Extract the [X, Y] coordinate from the center of the cell holding the provided text.  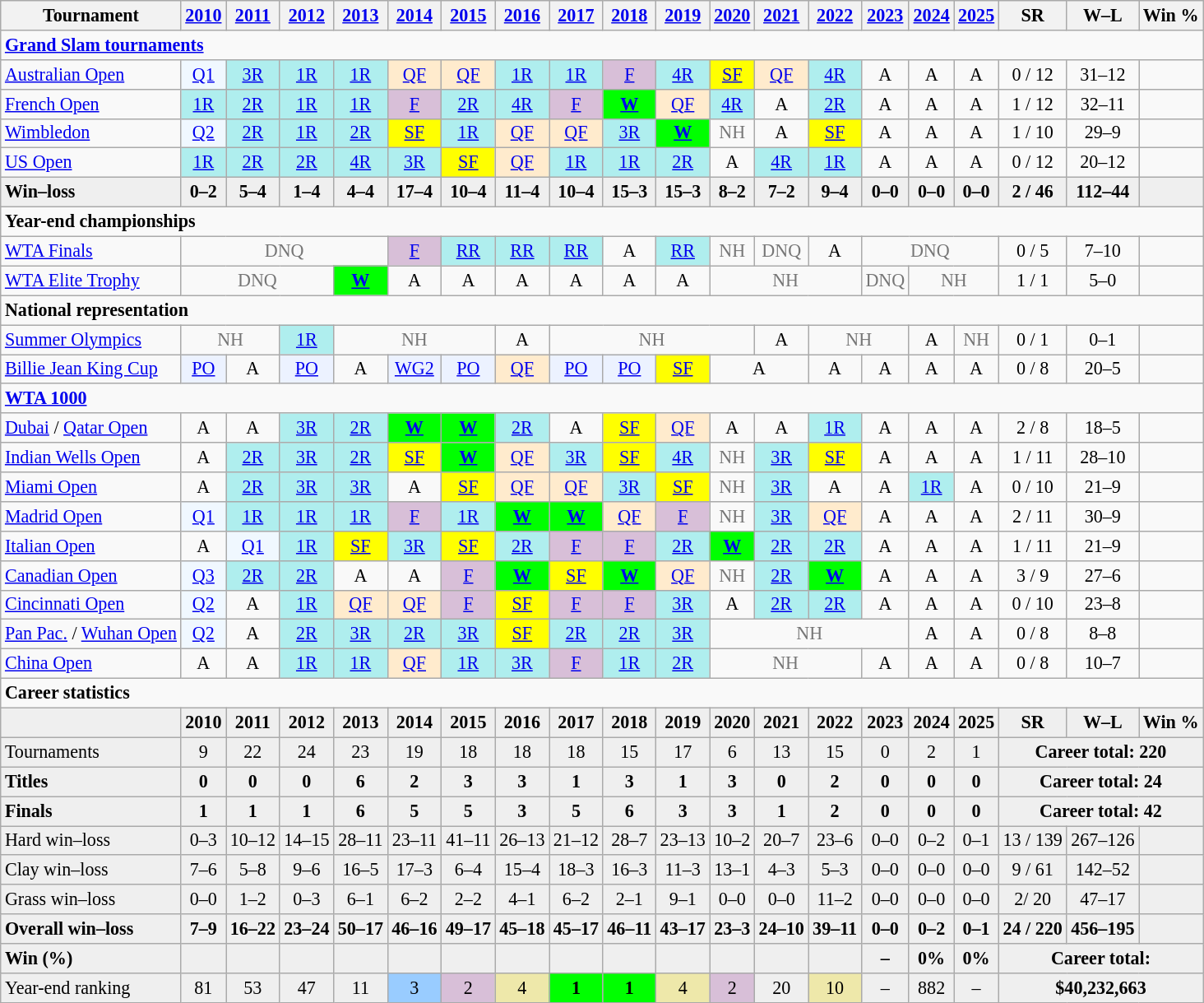
267–126 [1103, 840]
10–12 [253, 840]
8–8 [1103, 634]
Miami Open [90, 486]
7–2 [781, 192]
Year-end championships [602, 221]
16–22 [253, 929]
17–3 [414, 870]
7–6 [203, 870]
1 / 10 [1033, 133]
Italian Open [90, 546]
21–12 [577, 840]
10 [835, 987]
Year-end ranking [90, 987]
20 [781, 987]
6–1 [361, 899]
23–6 [835, 840]
0 / 5 [1033, 251]
US Open [90, 163]
53 [253, 987]
81 [203, 987]
28–11 [361, 840]
3 / 9 [1033, 575]
Canadian Open [90, 575]
WG2 [414, 369]
Clay win–loss [90, 870]
1 / 12 [1033, 104]
Titles [90, 782]
9–4 [835, 192]
10–7 [1103, 663]
Win–loss [90, 192]
Tournament [90, 15]
Dubai / Qatar Open [90, 428]
23–3 [732, 929]
11–4 [522, 192]
9–6 [307, 870]
26–13 [522, 840]
11–3 [683, 870]
28–7 [629, 840]
23–24 [307, 929]
17–4 [414, 192]
5–8 [253, 870]
National representation [602, 310]
46–11 [629, 929]
7–9 [203, 929]
Cincinnati Open [90, 605]
24–10 [781, 929]
Grand Slam tournaments [602, 44]
Hard win–loss [90, 840]
Indian Wells Open [90, 457]
2 / 11 [1033, 516]
10–2 [732, 840]
7–10 [1103, 251]
2–1 [629, 899]
27–6 [1103, 575]
24 [307, 752]
0 / 1 [1033, 339]
WTA Elite Trophy [90, 281]
142–52 [1103, 870]
WTA Finals [90, 251]
18–3 [577, 870]
50–17 [361, 929]
2/ 20 [1033, 899]
15–4 [522, 870]
Overall win–loss [90, 929]
23–8 [1103, 605]
13 [781, 752]
32–11 [1103, 104]
43–17 [683, 929]
China Open [90, 663]
47–17 [1103, 899]
Career total: 42 [1100, 810]
French Open [90, 104]
$40,232,663 [1100, 987]
13–1 [732, 870]
6–4 [469, 870]
11 [361, 987]
49–17 [469, 929]
23 [361, 752]
2 / 8 [1033, 428]
456–195 [1103, 929]
WTA 1000 [602, 398]
882 [931, 987]
23–13 [683, 840]
17 [683, 752]
1–4 [307, 192]
41–11 [469, 840]
23–11 [414, 840]
2 / 46 [1033, 192]
Career total: 24 [1100, 782]
16–5 [361, 870]
Australian Open [90, 74]
46–16 [414, 929]
Career total: [1100, 958]
112–44 [1103, 192]
20–12 [1103, 163]
4–4 [361, 192]
1 / 1 [1033, 281]
9 [203, 752]
11–2 [835, 899]
8–2 [732, 192]
2–2 [469, 899]
Finals [90, 810]
31–12 [1103, 74]
Wimbledon [90, 133]
5–0 [1103, 281]
9–1 [683, 899]
Q3 [203, 575]
Billie Jean King Cup [90, 369]
45–17 [577, 929]
Pan Pac. / Wuhan Open [90, 634]
4–3 [781, 870]
18–5 [1103, 428]
13 / 139 [1033, 840]
9 / 61 [1033, 870]
Madrid Open [90, 516]
14–15 [307, 840]
20–7 [781, 840]
28–10 [1103, 457]
4–1 [522, 899]
47 [307, 987]
5–4 [253, 192]
24 / 220 [1033, 929]
29–9 [1103, 133]
Tournaments [90, 752]
Win (%) [90, 958]
16–3 [629, 870]
20–5 [1103, 369]
Grass win–loss [90, 899]
1–2 [253, 899]
45–18 [522, 929]
Career total: 220 [1100, 752]
5–3 [835, 870]
Summer Olympics [90, 339]
30–9 [1103, 516]
19 [414, 752]
Career statistics [602, 693]
39–11 [835, 929]
22 [253, 752]
